Find where the given text appears and provide that cell's center as [X, Y] coordinate. 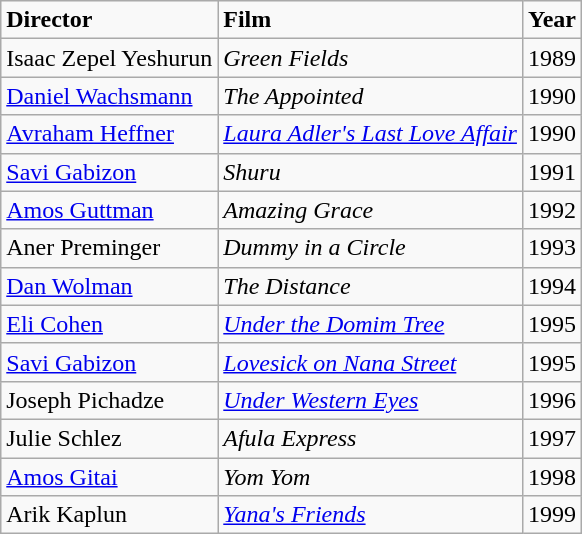
Eli Cohen [110, 324]
Isaac Zepel Yeshurun [110, 58]
The Appointed [370, 96]
Director [110, 20]
Under Western Eyes [370, 400]
Amos Guttman [110, 210]
Year [552, 20]
1989 [552, 58]
1993 [552, 248]
Afula Express [370, 438]
Yana's Friends [370, 515]
Avraham Heffner [110, 134]
Aner Preminger [110, 248]
1999 [552, 515]
Laura Adler's Last Love Affair [370, 134]
1991 [552, 172]
Dan Wolman [110, 286]
Amazing Grace [370, 210]
Film [370, 20]
Dummy in a Circle [370, 248]
Shuru [370, 172]
Yom Yom [370, 477]
1998 [552, 477]
Joseph Pichadze [110, 400]
1996 [552, 400]
Green Fields [370, 58]
Amos Gitai [110, 477]
Lovesick on Nana Street [370, 362]
Under the Domim Tree [370, 324]
1997 [552, 438]
Julie Schlez [110, 438]
Daniel Wachsmann [110, 96]
1992 [552, 210]
The Distance [370, 286]
1994 [552, 286]
Arik Kaplun [110, 515]
